Capture the cell that displays the provided text and extract its [X, Y] central coordinate. 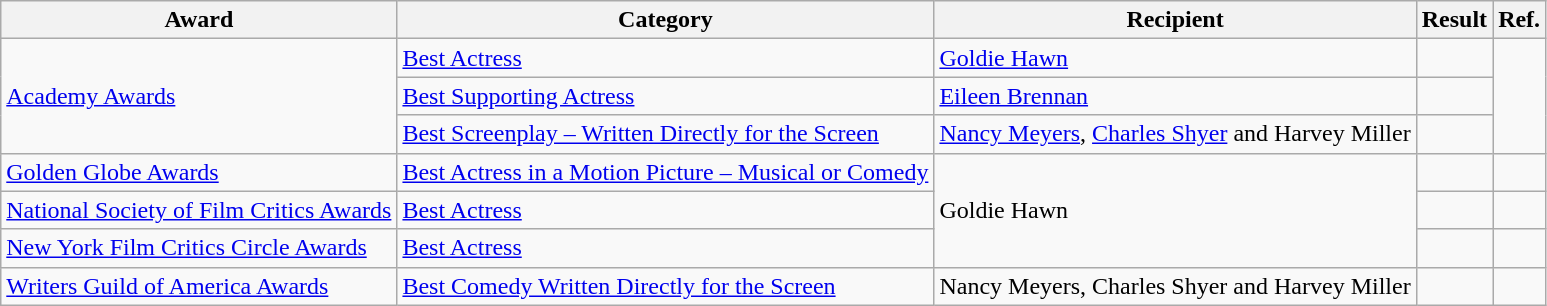
Academy Awards [199, 96]
Recipient [1175, 20]
Ref. [1520, 20]
Award [199, 20]
Golden Globe Awards [199, 172]
Best Supporting Actress [666, 96]
National Society of Film Critics Awards [199, 210]
Writers Guild of America Awards [199, 286]
Best Actress in a Motion Picture – Musical or Comedy [666, 172]
Best Comedy Written Directly for the Screen [666, 286]
Category [666, 20]
Best Screenplay – Written Directly for the Screen [666, 134]
Eileen Brennan [1175, 96]
Result [1454, 20]
New York Film Critics Circle Awards [199, 248]
